Search for the cell housing the specified text and yield its [X, Y] center coordinate. 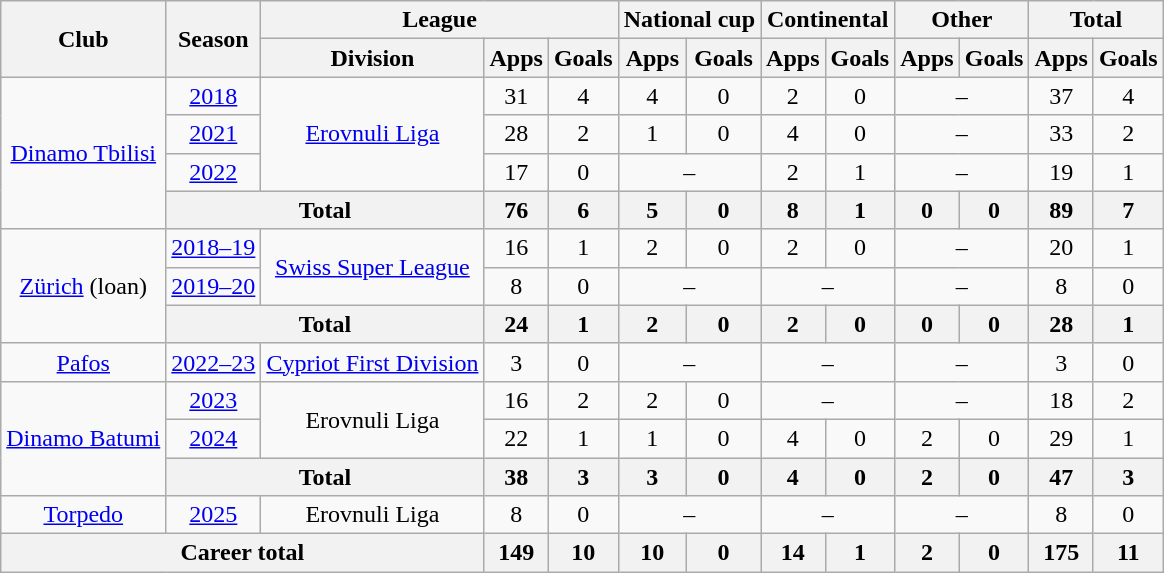
14 [793, 553]
38 [516, 477]
37 [1061, 96]
29 [1061, 438]
5 [652, 210]
Other [962, 20]
24 [516, 324]
Season [214, 39]
National cup [689, 20]
47 [1061, 477]
2024 [214, 438]
Dinamo Tbilisi [84, 153]
Division [372, 58]
89 [1061, 210]
22 [516, 438]
175 [1061, 553]
76 [516, 210]
Cypriot First Division [372, 362]
149 [516, 553]
2021 [214, 134]
Torpedo [84, 515]
Pafos [84, 362]
20 [1061, 248]
League [440, 20]
2023 [214, 400]
2018–19 [214, 248]
19 [1061, 172]
Continental [828, 20]
2025 [214, 515]
18 [1061, 400]
Swiss Super League [372, 267]
Dinamo Batumi [84, 438]
Career total [242, 553]
7 [1128, 210]
33 [1061, 134]
2019–20 [214, 286]
2018 [214, 96]
31 [516, 96]
2022 [214, 172]
11 [1128, 553]
2022–23 [214, 362]
Zürich (loan) [84, 286]
Club [84, 39]
17 [516, 172]
6 [583, 210]
